Output the [X, Y] coordinate of the center of the cell containing the given text.  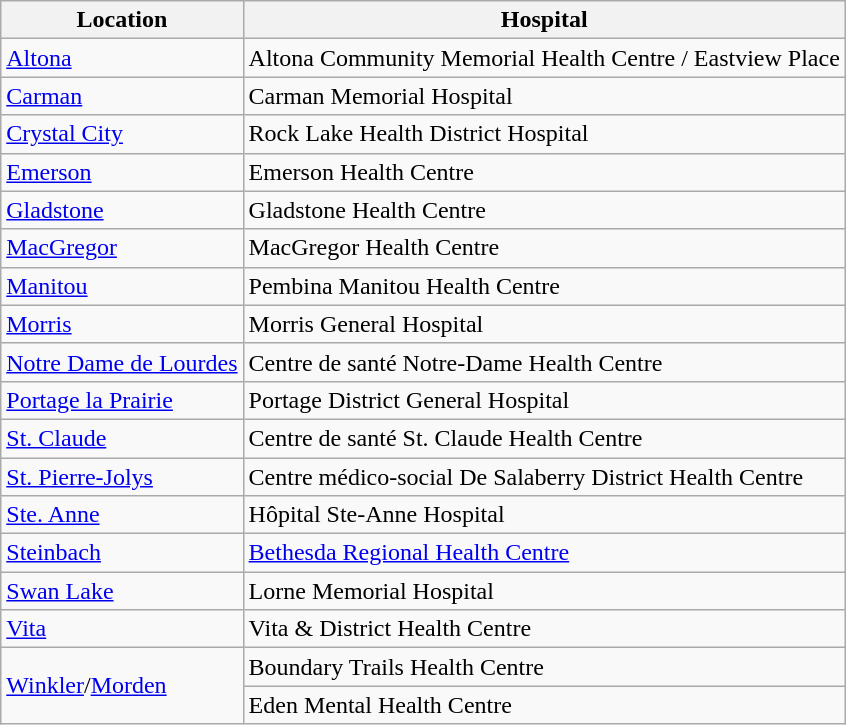
Hospital [544, 20]
Pembina Manitou Health Centre [544, 286]
MacGregor [122, 248]
Location [122, 20]
Crystal City [122, 134]
Centre médico-social De Salaberry District Health Centre [544, 477]
Winkler/Morden [122, 686]
Manitou [122, 286]
Ste. Anne [122, 515]
Carman Memorial Hospital [544, 96]
Morris [122, 324]
Rock Lake Health District Hospital [544, 134]
Eden Mental Health Centre [544, 705]
Gladstone Health Centre [544, 210]
Bethesda Regional Health Centre [544, 553]
Notre Dame de Lourdes [122, 362]
St. Claude [122, 438]
Portage District General Hospital [544, 400]
Lorne Memorial Hospital [544, 591]
Hôpital Ste-Anne Hospital [544, 515]
Emerson Health Centre [544, 172]
Altona [122, 58]
Emerson [122, 172]
Morris General Hospital [544, 324]
Altona Community Memorial Health Centre / Eastview Place [544, 58]
Swan Lake [122, 591]
Boundary Trails Health Centre [544, 667]
MacGregor Health Centre [544, 248]
Portage la Prairie [122, 400]
Carman [122, 96]
Centre de santé St. Claude Health Centre [544, 438]
Centre de santé Notre-Dame Health Centre [544, 362]
Gladstone [122, 210]
Vita & District Health Centre [544, 629]
St. Pierre-Jolys [122, 477]
Steinbach [122, 553]
Vita [122, 629]
